Capture the cell that displays the provided text and extract its (X, Y) central coordinate. 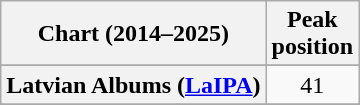
Peakposition (312, 34)
41 (312, 85)
Latvian Albums (LaIPA) (134, 85)
Chart (2014–2025) (134, 34)
